Identify which cell holds the provided text, then report its [X, Y] central coordinate. 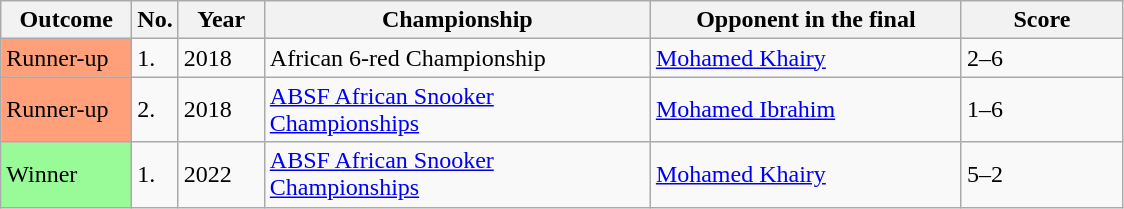
Score [1042, 20]
2. [155, 110]
Opponent in the final [806, 20]
2022 [221, 174]
Championship [457, 20]
Year [221, 20]
2–6 [1042, 58]
Mohamed Ibrahim [806, 110]
No. [155, 20]
Winner [66, 174]
1–6 [1042, 110]
5–2 [1042, 174]
Outcome [66, 20]
African 6-red Championship [457, 58]
